Extract the [X, Y] coordinate from the center of the cell holding the provided text.  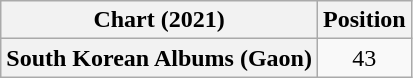
Position [364, 20]
South Korean Albums (Gaon) [160, 58]
43 [364, 58]
Chart (2021) [160, 20]
